Capture the cell that displays the provided text and extract its [X, Y] central coordinate. 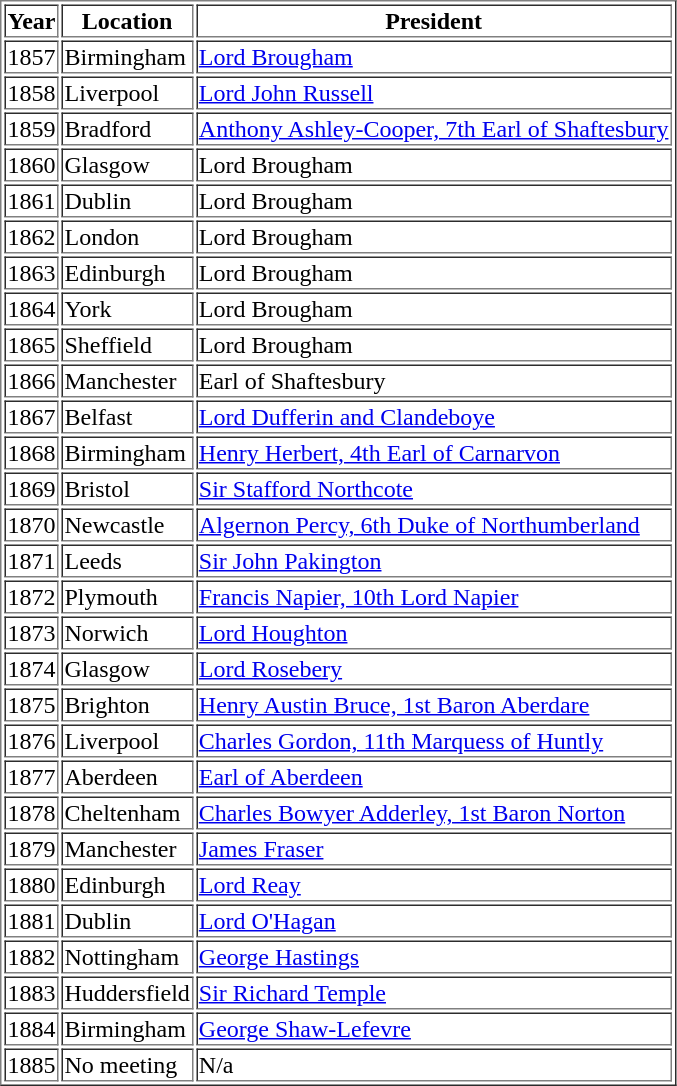
Nottingham [128, 956]
1882 [31, 956]
Newcastle [128, 524]
York [128, 308]
Lord John Russell [434, 92]
Earl of Shaftesbury [434, 380]
Sir John Pakington [434, 560]
N/a [434, 1064]
Brighton [128, 704]
1871 [31, 560]
1877 [31, 776]
1863 [31, 272]
No meeting [128, 1064]
Sir Richard Temple [434, 992]
1862 [31, 236]
1864 [31, 308]
Aberdeen [128, 776]
Anthony Ashley-Cooper, 7th Earl of Shaftesbury [434, 128]
Charles Bowyer Adderley, 1st Baron Norton [434, 812]
1872 [31, 596]
Sir Stafford Northcote [434, 488]
Algernon Percy, 6th Duke of Northumberland [434, 524]
Location [128, 20]
Henry Herbert, 4th Earl of Carnarvon [434, 452]
1876 [31, 740]
Year [31, 20]
1866 [31, 380]
1868 [31, 452]
Lord O'Hagan [434, 920]
Charles Gordon, 11th Marquess of Huntly [434, 740]
1858 [31, 92]
1879 [31, 848]
1869 [31, 488]
1865 [31, 344]
1880 [31, 884]
London [128, 236]
1878 [31, 812]
Bradford [128, 128]
1859 [31, 128]
Sheffield [128, 344]
Norwich [128, 632]
George Hastings [434, 956]
Francis Napier, 10th Lord Napier [434, 596]
Henry Austin Bruce, 1st Baron Aberdare [434, 704]
Lord Rosebery [434, 668]
Bristol [128, 488]
1884 [31, 1028]
George Shaw-Lefevre [434, 1028]
Lord Reay [434, 884]
1861 [31, 200]
Huddersfield [128, 992]
Plymouth [128, 596]
President [434, 20]
1867 [31, 416]
Earl of Aberdeen [434, 776]
Cheltenham [128, 812]
1885 [31, 1064]
James Fraser [434, 848]
1875 [31, 704]
1870 [31, 524]
1881 [31, 920]
Leeds [128, 560]
Lord Houghton [434, 632]
1860 [31, 164]
1883 [31, 992]
1874 [31, 668]
1873 [31, 632]
Lord Dufferin and Clandeboye [434, 416]
Belfast [128, 416]
1857 [31, 56]
